Return the (X, Y) coordinate for the center point of the cell that contains the specified text.  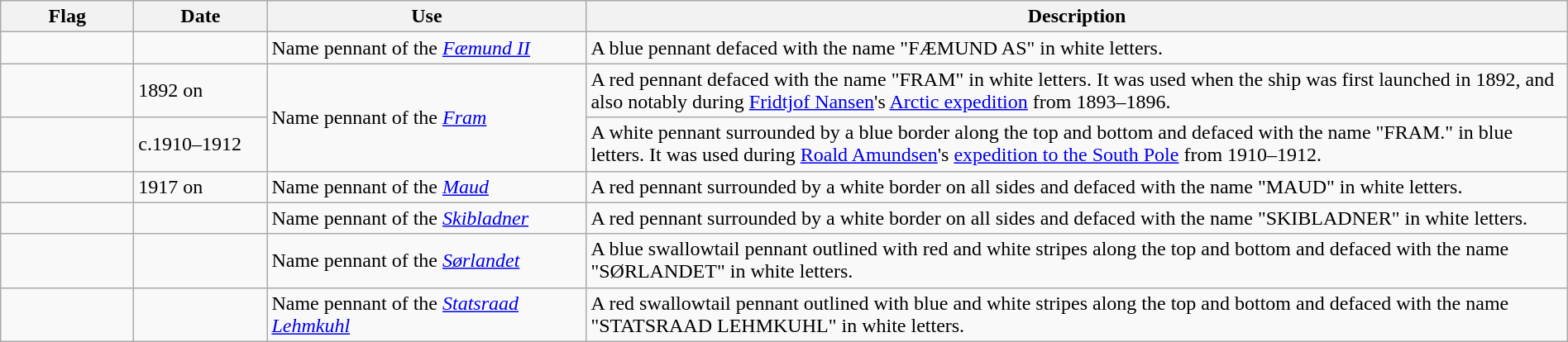
Name pennant of the Skibladner (427, 218)
A blue pennant defaced with the name "FÆMUND AS" in white letters. (1077, 48)
Use (427, 17)
Name pennant of the Fram (427, 117)
A red pennant surrounded by a white border on all sides and defaced with the name "MAUD" in white letters. (1077, 187)
c.1910–1912 (200, 144)
Name pennant of the Statsraad Lehmkuhl (427, 314)
Date (200, 17)
Flag (68, 17)
Name pennant of the Fæmund II (427, 48)
1892 on (200, 91)
Name pennant of the Maud (427, 187)
1917 on (200, 187)
Description (1077, 17)
A blue swallowtail pennant outlined with red and white stripes along the top and bottom and defaced with the name "SØRLANDET" in white letters. (1077, 261)
A red pennant surrounded by a white border on all sides and defaced with the name "SKIBLADNER" in white letters. (1077, 218)
Name pennant of the Sørlandet (427, 261)
